Locate the cell with the specified text and output its [X, Y] center coordinate. 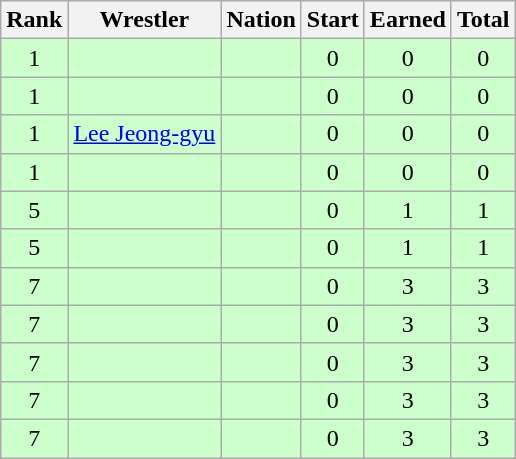
Start [332, 20]
Rank [34, 20]
Total [483, 20]
Earned [408, 20]
Nation [261, 20]
Wrestler [144, 20]
Lee Jeong-gyu [144, 134]
